Determine the [x, y] coordinate at the center of the cell enclosing the given text.  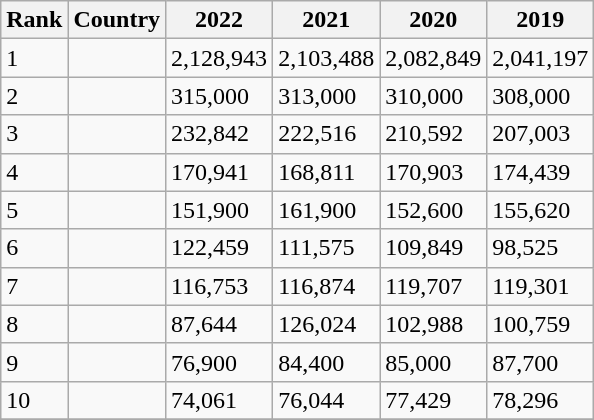
2021 [326, 20]
170,903 [434, 172]
100,759 [540, 324]
2019 [540, 20]
308,000 [540, 96]
84,400 [326, 362]
119,301 [540, 286]
313,000 [326, 96]
9 [34, 362]
119,707 [434, 286]
2,128,943 [220, 58]
74,061 [220, 400]
168,811 [326, 172]
Country [117, 20]
315,000 [220, 96]
Rank [34, 20]
207,003 [540, 134]
102,988 [434, 324]
116,874 [326, 286]
6 [34, 248]
98,525 [540, 248]
87,644 [220, 324]
76,044 [326, 400]
78,296 [540, 400]
2 [34, 96]
232,842 [220, 134]
170,941 [220, 172]
155,620 [540, 210]
126,024 [326, 324]
5 [34, 210]
2022 [220, 20]
116,753 [220, 286]
122,459 [220, 248]
76,900 [220, 362]
2,082,849 [434, 58]
152,600 [434, 210]
8 [34, 324]
85,000 [434, 362]
77,429 [434, 400]
4 [34, 172]
2,103,488 [326, 58]
3 [34, 134]
109,849 [434, 248]
174,439 [540, 172]
222,516 [326, 134]
111,575 [326, 248]
10 [34, 400]
2020 [434, 20]
151,900 [220, 210]
1 [34, 58]
210,592 [434, 134]
87,700 [540, 362]
161,900 [326, 210]
2,041,197 [540, 58]
310,000 [434, 96]
7 [34, 286]
